Output the [x, y] coordinate of the center of the cell containing the given text.  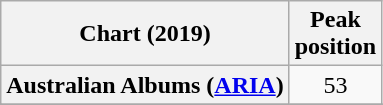
Australian Albums (ARIA) [145, 85]
Chart (2019) [145, 34]
Peakposition [335, 34]
53 [335, 85]
